Search for the cell housing the specified text and yield its [x, y] center coordinate. 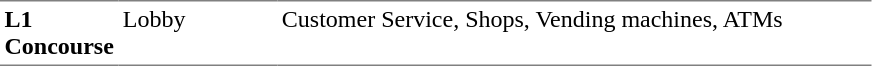
Customer Service, Shops, Vending machines, ATMs [574, 33]
L1Concourse [59, 33]
Lobby [198, 33]
